Return (x, y) of the center of cell containing provided text 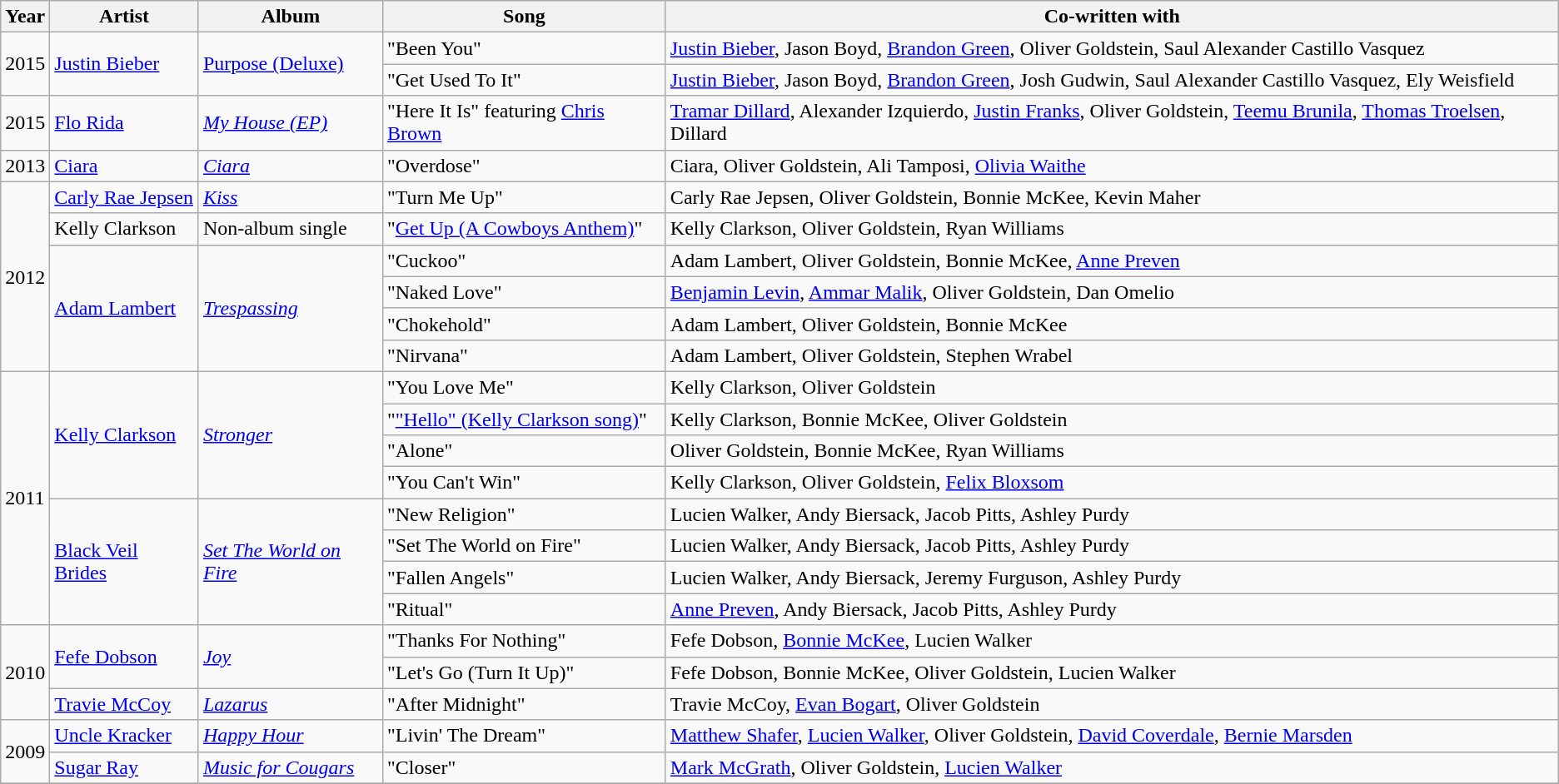
Benjamin Levin, Ammar Malik, Oliver Goldstein, Dan Omelio (1112, 292)
"Get Up (A Cowboys Anthem)" (524, 229)
"Livin' The Dream" (524, 736)
"Nirvana" (524, 355)
Fefe Dobson (125, 657)
"Cuckoo" (524, 261)
Mark McGrath, Oliver Goldstein, Lucien Walker (1112, 767)
"You Can't Win" (524, 483)
Carly Rae Jepsen (125, 197)
"Closer" (524, 767)
Music for Cougars (290, 767)
Fefe Dobson, Bonnie McKee, Lucien Walker (1112, 641)
Adam Lambert, Oliver Goldstein, Stephen Wrabel (1112, 355)
Anne Preven, Andy Biersack, Jacob Pitts, Ashley Purdy (1112, 609)
Oliver Goldstein, Bonnie McKee, Ryan Williams (1112, 451)
Kiss (290, 197)
"Alone" (524, 451)
Justin Bieber, Jason Boyd, Brandon Green, Oliver Goldstein, Saul Alexander Castillo Vasquez (1112, 48)
Co-written with (1112, 17)
Lazarus (290, 704)
Kelly Clarkson, Bonnie McKee, Oliver Goldstein (1112, 419)
Tramar Dillard, Alexander Izquierdo, Justin Franks, Oliver Goldstein, Teemu Brunila, Thomas Troelsen, Dillard (1112, 123)
"Thanks For Nothing" (524, 641)
Album (290, 17)
Artist (125, 17)
Ciara, Oliver Goldstein, Ali Tamposi, Olivia Waithe (1112, 166)
"New Religion" (524, 514)
Justin Bieber (125, 64)
"Overdose" (524, 166)
"Set The World on Fire" (524, 546)
Lucien Walker, Andy Biersack, Jeremy Furguson, Ashley Purdy (1112, 578)
"Naked Love" (524, 292)
Adam Lambert, Oliver Goldstein, Bonnie McKee (1112, 324)
Black Veil Brides (125, 562)
"Get Used To It" (524, 80)
Set The World on Fire (290, 562)
Flo Rida (125, 123)
"Fallen Angels" (524, 578)
""Hello" (Kelly Clarkson song)" (524, 419)
"Turn Me Up" (524, 197)
Happy Hour (290, 736)
Purpose (Deluxe) (290, 64)
Travie McCoy (125, 704)
Kelly Clarkson, Oliver Goldstein, Ryan Williams (1112, 229)
"Here It Is" featuring Chris Brown (524, 123)
"After Midnight" (524, 704)
Sugar Ray (125, 767)
Non-album single (290, 229)
"Let's Go (Turn It Up)" (524, 672)
Song (524, 17)
Stronger (290, 434)
Year (25, 17)
Matthew Shafer, Lucien Walker, Oliver Goldstein, David Coverdale, Bernie Marsden (1112, 736)
Travie McCoy, Evan Bogart, Oliver Goldstein (1112, 704)
Kelly Clarkson, Oliver Goldstein (1112, 387)
Fefe Dobson, Bonnie McKee, Oliver Goldstein, Lucien Walker (1112, 672)
"Chokehold" (524, 324)
My House (EP) (290, 123)
2013 (25, 166)
2011 (25, 498)
2010 (25, 672)
"Ritual" (524, 609)
Justin Bieber, Jason Boyd, Brandon Green, Josh Gudwin, Saul Alexander Castillo Vasquez, Ely Weisfield (1112, 80)
Joy (290, 657)
Adam Lambert (125, 308)
Carly Rae Jepsen, Oliver Goldstein, Bonnie McKee, Kevin Maher (1112, 197)
Kelly Clarkson, Oliver Goldstein, Felix Bloxsom (1112, 483)
Adam Lambert, Oliver Goldstein, Bonnie McKee, Anne Preven (1112, 261)
"You Love Me" (524, 387)
Uncle Kracker (125, 736)
2009 (25, 752)
2012 (25, 276)
"Been You" (524, 48)
Trespassing (290, 308)
